From the cell containing the given text, extract its center point as (x, y) coordinate. 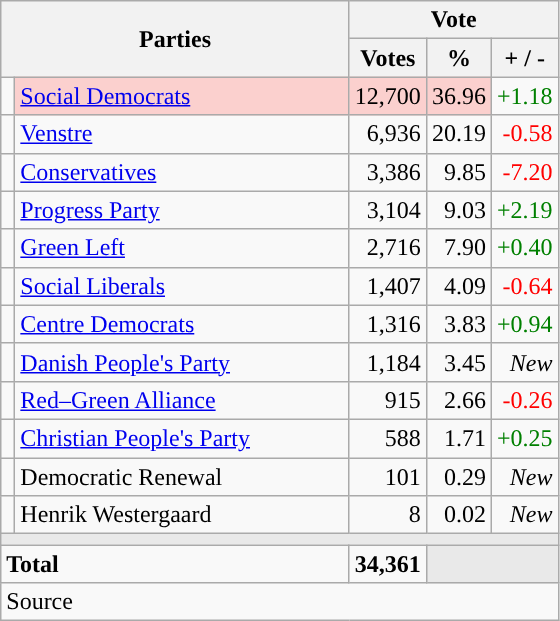
Christian People's Party (182, 438)
34,361 (388, 564)
3,104 (388, 210)
Democratic Renewal (182, 477)
6,936 (388, 134)
-0.26 (524, 400)
+0.94 (524, 324)
2,716 (388, 248)
+0.40 (524, 248)
+1.18 (524, 96)
1,407 (388, 286)
-0.64 (524, 286)
3,386 (388, 172)
Red–Green Alliance (182, 400)
+0.25 (524, 438)
0.02 (458, 515)
9.03 (458, 210)
3.45 (458, 362)
Votes (388, 58)
4.09 (458, 286)
1,316 (388, 324)
Centre Democrats (182, 324)
Social Liberals (182, 286)
101 (388, 477)
1.71 (458, 438)
Parties (176, 39)
2.66 (458, 400)
-7.20 (524, 172)
Progress Party (182, 210)
0.29 (458, 477)
7.90 (458, 248)
Green Left (182, 248)
Conservatives (182, 172)
Total (176, 564)
3.83 (458, 324)
-0.58 (524, 134)
+2.19 (524, 210)
588 (388, 438)
Source (280, 602)
Henrik Westergaard (182, 515)
915 (388, 400)
% (458, 58)
9.85 (458, 172)
1,184 (388, 362)
Venstre (182, 134)
12,700 (388, 96)
+ / - (524, 58)
8 (388, 515)
Social Democrats (182, 96)
20.19 (458, 134)
36.96 (458, 96)
Danish People's Party (182, 362)
Vote (454, 20)
